Output the [X, Y] coordinate of the center of the cell containing the given text.  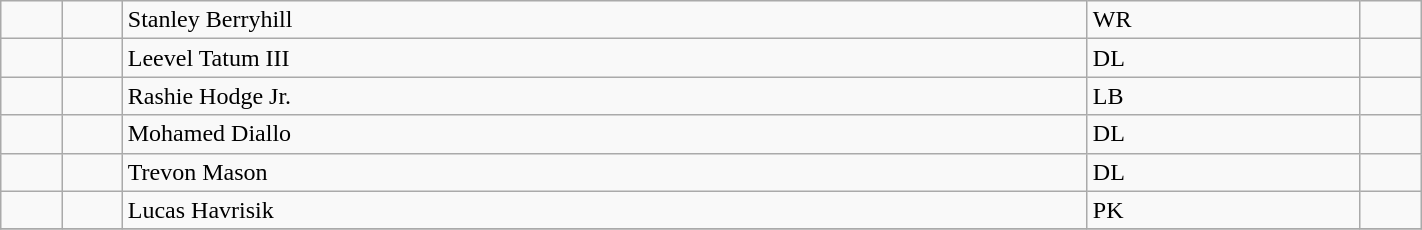
Stanley Berryhill [604, 20]
Rashie Hodge Jr. [604, 96]
WR [1224, 20]
Leevel Tatum III [604, 58]
Trevon Mason [604, 172]
Mohamed Diallo [604, 134]
LB [1224, 96]
Lucas Havrisik [604, 210]
PK [1224, 210]
